From the cell containing the given text, extract its center point as [x, y] coordinate. 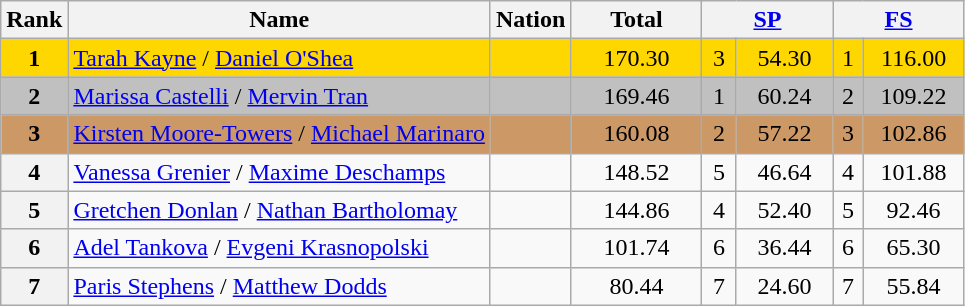
Paris Stephens / Matthew Dodds [280, 286]
Marissa Castelli / Mervin Tran [280, 96]
55.84 [914, 286]
Adel Tankova / Evgeni Krasnopolski [280, 248]
102.86 [914, 134]
92.46 [914, 210]
101.88 [914, 172]
46.64 [784, 172]
52.40 [784, 210]
Kirsten Moore-Towers / Michael Marinaro [280, 134]
Name [280, 20]
57.22 [784, 134]
60.24 [784, 96]
Gretchen Donlan / Nathan Bartholomay [280, 210]
116.00 [914, 58]
Total [636, 20]
144.86 [636, 210]
Tarah Kayne / Daniel O'Shea [280, 58]
80.44 [636, 286]
Rank [34, 20]
65.30 [914, 248]
SP [768, 20]
Nation [530, 20]
FS [898, 20]
170.30 [636, 58]
148.52 [636, 172]
160.08 [636, 134]
24.60 [784, 286]
101.74 [636, 248]
36.44 [784, 248]
169.46 [636, 96]
109.22 [914, 96]
54.30 [784, 58]
Vanessa Grenier / Maxime Deschamps [280, 172]
